Extract the [X, Y] coordinate from the center of the cell holding the provided text.  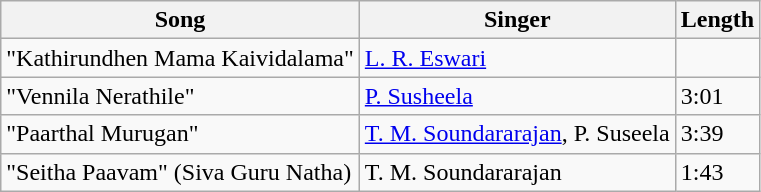
P. Susheela [517, 96]
Singer [517, 20]
"Kathirundhen Mama Kaividalama" [180, 58]
L. R. Eswari [517, 58]
"Paarthal Murugan" [180, 134]
T. M. Soundararajan [517, 172]
Length [717, 20]
"Vennila Nerathile" [180, 96]
3:01 [717, 96]
3:39 [717, 134]
1:43 [717, 172]
Song [180, 20]
"Seitha Paavam" (Siva Guru Natha) [180, 172]
T. M. Soundararajan, P. Suseela [517, 134]
